Detect which cell encompasses the target text, then output its (x, y) center coordinate. 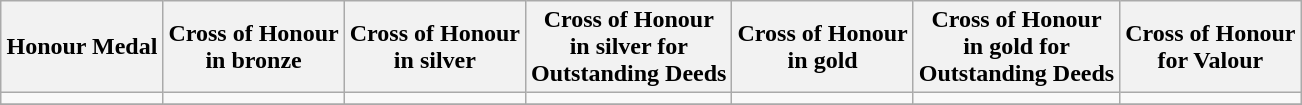
Cross of Honourin gold (822, 47)
Cross of Honourin bronze (254, 47)
Honour Medal (82, 47)
Cross of Honourfor Valour (1210, 47)
Cross of Honourin gold forOutstanding Deeds (1016, 47)
Cross of Honourin silver (434, 47)
Cross of Honourin silver forOutstanding Deeds (629, 47)
